From the cell containing the given text, extract its center point as [x, y] coordinate. 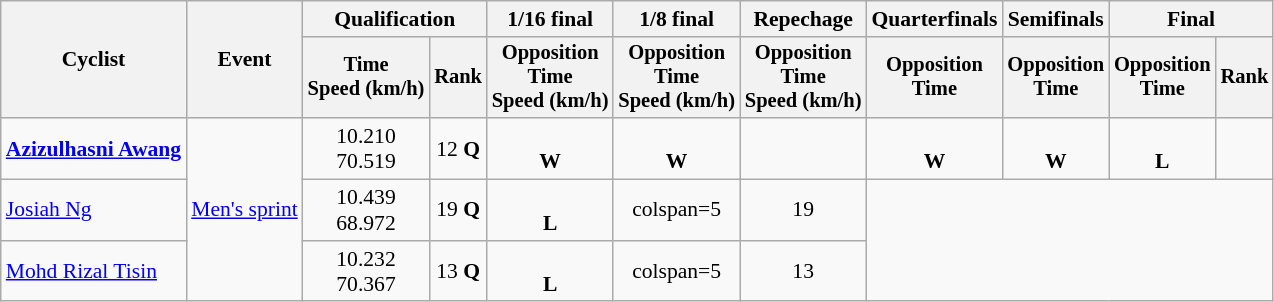
12 Q [458, 148]
1/16 final [550, 19]
Qualification [395, 19]
19 [804, 210]
Mohd Rizal Tisin [94, 272]
Quarterfinals [934, 19]
Men's sprint [244, 210]
TimeSpeed (km/h) [366, 78]
Repechage [804, 19]
13 Q [458, 272]
10.43968.972 [366, 210]
Semifinals [1056, 19]
10.21070.519 [366, 148]
19 Q [458, 210]
13 [804, 272]
Event [244, 60]
1/8 final [676, 19]
Final [1191, 19]
Cyclist [94, 60]
Azizulhasni Awang [94, 148]
Josiah Ng [94, 210]
10.23270.367 [366, 272]
